Scan for the cell matching the given text and deliver its (x, y) coordinate at center. 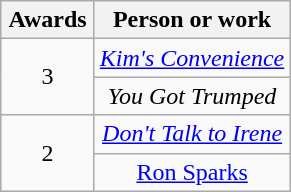
Kim's Convenience (192, 58)
You Got Trumped (192, 96)
2 (48, 153)
Awards (48, 20)
3 (48, 77)
Ron Sparks (192, 172)
Person or work (192, 20)
Don't Talk to Irene (192, 134)
